Detect which cell encompasses the target text, then output its [X, Y] center coordinate. 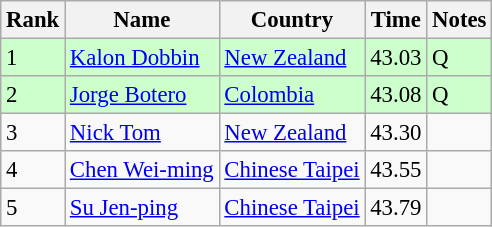
Kalon Dobbin [142, 58]
43.55 [396, 170]
4 [33, 170]
Jorge Botero [142, 95]
3 [33, 133]
Name [142, 20]
Su Jen-ping [142, 208]
Rank [33, 20]
43.30 [396, 133]
1 [33, 58]
43.79 [396, 208]
Chen Wei-ming [142, 170]
2 [33, 95]
Country [292, 20]
Notes [460, 20]
43.08 [396, 95]
Colombia [292, 95]
Time [396, 20]
Nick Tom [142, 133]
43.03 [396, 58]
5 [33, 208]
